Return the (X, Y) coordinate for the center point of the cell that contains the specified text.  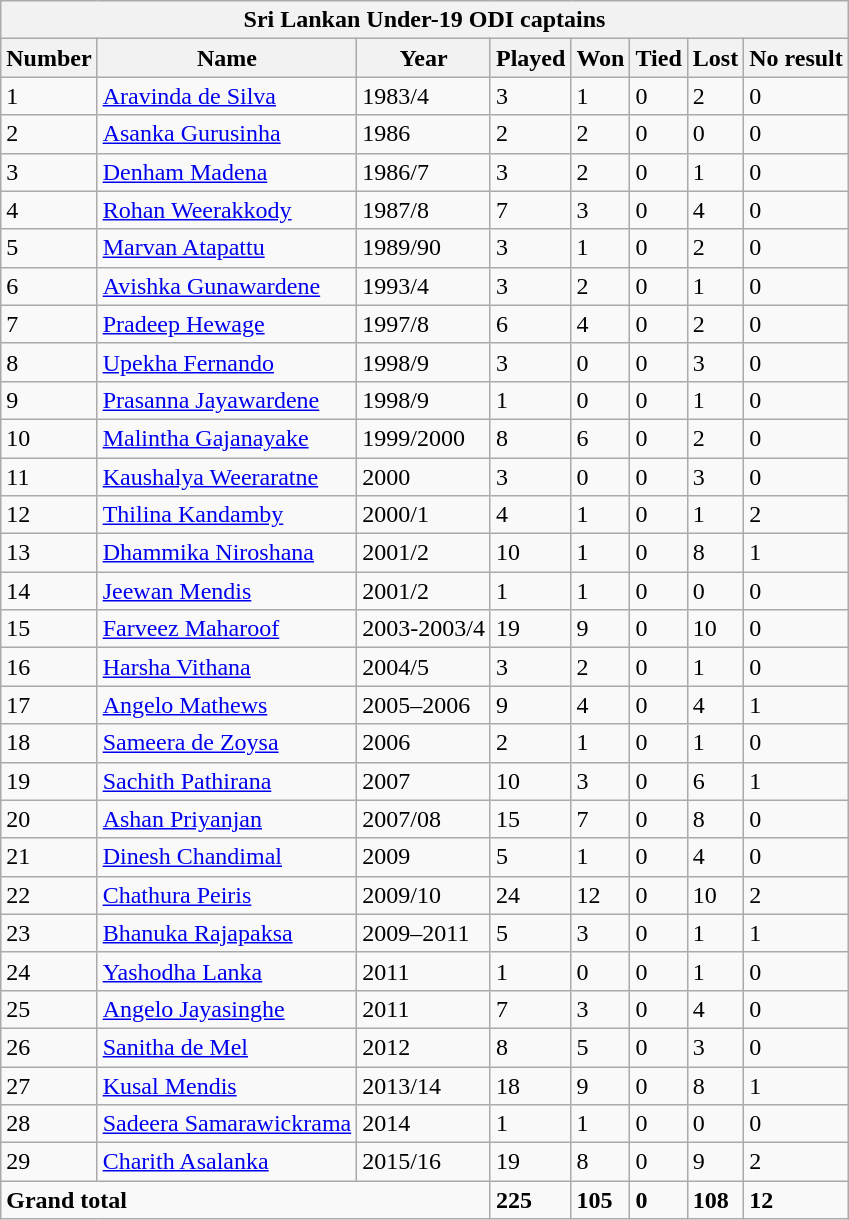
Year (424, 58)
17 (49, 705)
2007 (424, 781)
Sadeera Samarawickrama (227, 1124)
Asanka Gurusinha (227, 134)
Upekha Fernando (227, 362)
2013/14 (424, 1085)
2015/16 (424, 1162)
Thilina Kandamby (227, 515)
Won (600, 58)
Angelo Jayasinghe (227, 1009)
2005–2006 (424, 705)
Prasanna Jayawardene (227, 400)
Marvan Atapattu (227, 248)
29 (49, 1162)
Tied (658, 58)
Pradeep Hewage (227, 324)
105 (600, 1200)
Name (227, 58)
225 (530, 1200)
Angelo Mathews (227, 705)
1999/2000 (424, 438)
16 (49, 667)
Sri Lankan Under-19 ODI captains (425, 20)
2000 (424, 477)
23 (49, 933)
Denham Madena (227, 172)
1987/8 (424, 210)
Kaushalya Weeraratne (227, 477)
20 (49, 819)
1989/90 (424, 248)
2007/08 (424, 819)
Chathura Peiris (227, 895)
Grand total (246, 1200)
Yashodha Lanka (227, 971)
Number (49, 58)
25 (49, 1009)
1983/4 (424, 96)
Lost (715, 58)
Avishka Gunawardene (227, 286)
22 (49, 895)
1986 (424, 134)
No result (796, 58)
2003-2003/4 (424, 629)
2009 (424, 857)
108 (715, 1200)
11 (49, 477)
26 (49, 1047)
2004/5 (424, 667)
Jeewan Mendis (227, 591)
Sachith Pathirana (227, 781)
Ashan Priyanjan (227, 819)
Aravinda de Silva (227, 96)
Sameera de Zoysa (227, 743)
13 (49, 553)
2000/1 (424, 515)
Kusal Mendis (227, 1085)
Played (530, 58)
2014 (424, 1124)
21 (49, 857)
2009–2011 (424, 933)
Dhammika Niroshana (227, 553)
Dinesh Chandimal (227, 857)
2012 (424, 1047)
28 (49, 1124)
1986/7 (424, 172)
14 (49, 591)
2009/10 (424, 895)
1997/8 (424, 324)
Malintha Gajanayake (227, 438)
Rohan Weerakkody (227, 210)
Sanitha de Mel (227, 1047)
Bhanuka Rajapaksa (227, 933)
1993/4 (424, 286)
Farveez Maharoof (227, 629)
27 (49, 1085)
2006 (424, 743)
Charith Asalanka (227, 1162)
Harsha Vithana (227, 667)
